Capture the cell that displays the provided text and extract its (x, y) central coordinate. 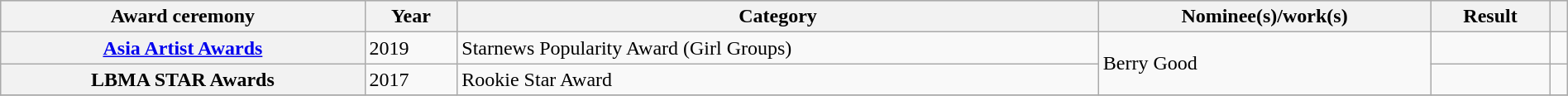
Asia Artist Awards (183, 48)
Nominee(s)/work(s) (1264, 17)
Year (411, 17)
Category (778, 17)
2017 (411, 79)
Award ceremony (183, 17)
Starnews Popularity Award (Girl Groups) (778, 48)
2019 (411, 48)
LBMA STAR Awards (183, 79)
Rookie Star Award (778, 79)
Berry Good (1264, 64)
Result (1490, 17)
